Capture the cell that displays the provided text and extract its [X, Y] central coordinate. 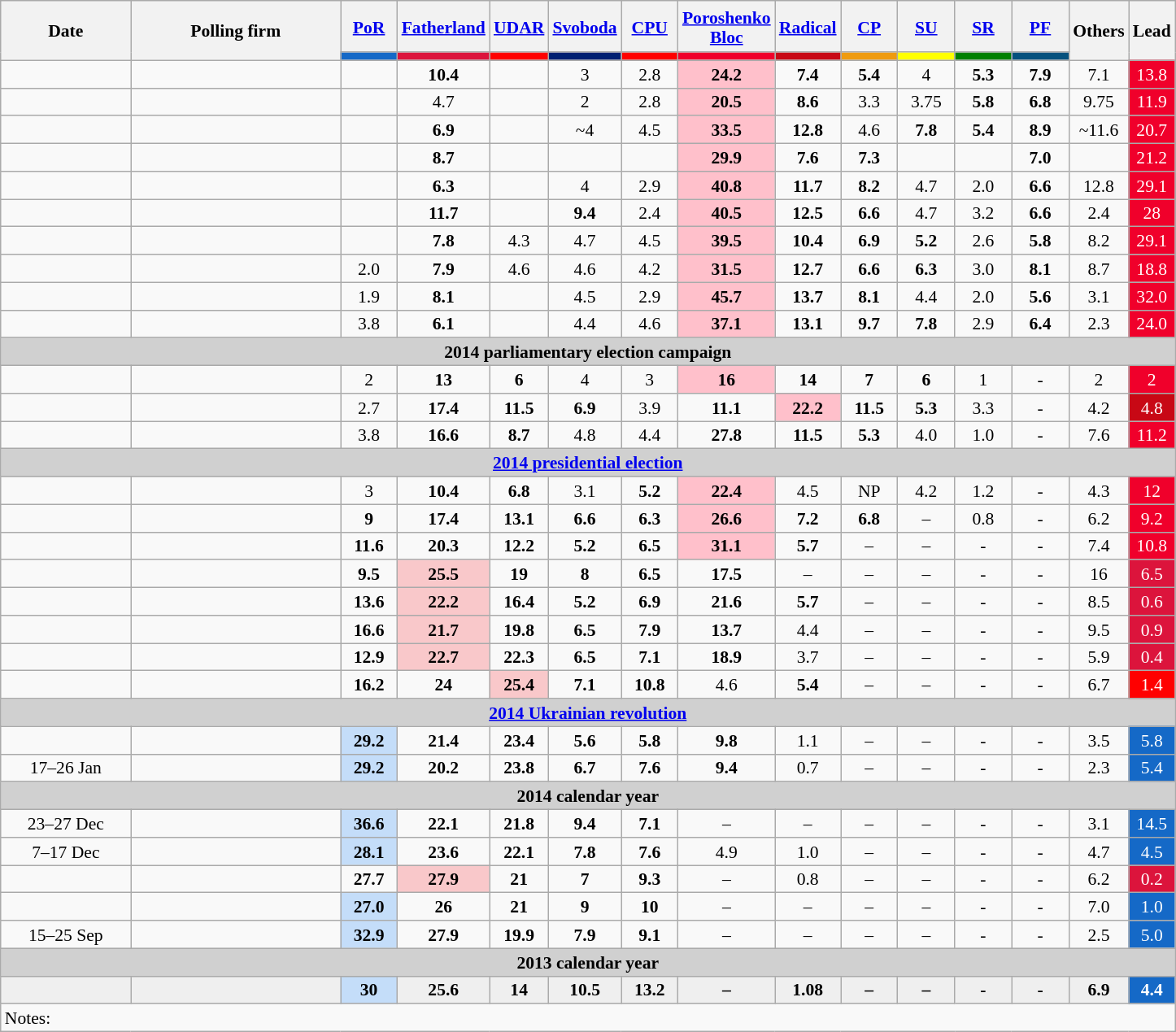
13.2 [650, 990]
40.8 [727, 185]
0.2 [1152, 879]
8 [584, 574]
12.7 [808, 268]
26.6 [727, 518]
13.8 [1152, 74]
9.8 [727, 740]
Radical [808, 26]
1.2 [983, 490]
2.6 [983, 241]
9.75 [1099, 102]
CP [869, 26]
1.1 [808, 740]
12.9 [368, 657]
Poroshenko Bloc [727, 26]
20.3 [444, 546]
27.0 [368, 907]
0.9 [1152, 629]
14.5 [1152, 824]
21.4 [444, 740]
13 [444, 380]
27.8 [727, 435]
21.7 [444, 629]
8.5 [1099, 602]
5.9 [1099, 657]
15–25 Sep [66, 934]
4.9 [727, 851]
3.7 [808, 657]
26 [444, 907]
PoR [368, 26]
Notes: [588, 1018]
12 [1152, 490]
6.1 [444, 324]
18.9 [727, 657]
1 [983, 380]
33.5 [727, 130]
45.7 [727, 296]
1.08 [808, 990]
9.3 [650, 879]
24.2 [727, 74]
NP [869, 490]
Fatherland [444, 26]
8.9 [1040, 130]
10.5 [584, 990]
18.8 [1152, 268]
22.4 [727, 490]
23.6 [444, 851]
28 [1152, 213]
2014 Ukrainian revolution [588, 712]
23.4 [519, 740]
5.0 [1152, 934]
22.7 [444, 657]
27.7 [368, 879]
7.2 [808, 518]
17.5 [727, 574]
Svoboda [584, 26]
2.7 [368, 407]
19 [519, 574]
19.9 [519, 934]
25.4 [519, 685]
21.6 [727, 602]
9.1 [650, 934]
25.6 [444, 990]
0.4 [1152, 657]
11.6 [368, 546]
Date [66, 31]
9.2 [1152, 518]
UDAR [519, 26]
21.2 [1152, 158]
6.4 [1040, 324]
8.6 [808, 102]
2014 parliamentary election campaign [588, 352]
20.5 [727, 102]
3.75 [926, 102]
4.0 [926, 435]
36.6 [368, 824]
PF [1040, 26]
20.7 [1152, 130]
12.5 [808, 213]
7–17 Dec [66, 851]
11.9 [1152, 102]
32.0 [1152, 296]
~11.6 [1099, 130]
2013 calendar year [588, 962]
0.7 [808, 768]
29.9 [727, 158]
25.5 [444, 574]
0.6 [1152, 602]
Lead [1152, 31]
SR [983, 26]
20.2 [444, 768]
11.2 [1152, 435]
19.8 [519, 629]
12.2 [519, 546]
3.0 [983, 268]
24.0 [1152, 324]
3.9 [650, 407]
37.1 [727, 324]
Polling firm [236, 31]
~4 [584, 130]
40.5 [727, 213]
3.2 [983, 213]
1.9 [368, 296]
11.1 [727, 407]
CPU [650, 26]
2014 presidential election [588, 463]
2.5 [1099, 934]
Others [1099, 31]
16.2 [368, 685]
10 [650, 907]
39.5 [727, 241]
28.1 [368, 851]
16.4 [519, 602]
30 [368, 990]
31.5 [727, 268]
13.6 [368, 602]
2014 calendar year [588, 796]
1.4 [1152, 685]
24 [444, 685]
9.7 [869, 324]
7.3 [869, 158]
31.1 [727, 546]
21.8 [519, 824]
32.9 [368, 934]
22.3 [519, 657]
23.8 [519, 768]
SU [926, 26]
23–27 Dec [66, 824]
3.5 [1099, 740]
17–26 Jan [66, 768]
